Capture the cell that displays the provided text and extract its [X, Y] central coordinate. 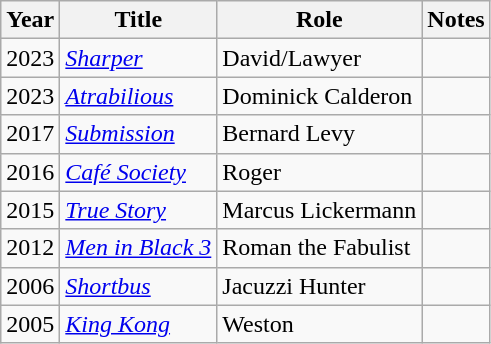
Men in Black 3 [138, 248]
Marcus Lickermann [320, 210]
2015 [30, 210]
2016 [30, 172]
Weston [320, 324]
2012 [30, 248]
Café Society [138, 172]
David/Lawyer [320, 58]
2005 [30, 324]
Title [138, 20]
Notes [456, 20]
King Kong [138, 324]
Jacuzzi Hunter [320, 286]
Roger [320, 172]
Atrabilious [138, 96]
Shortbus [138, 286]
2017 [30, 134]
Dominick Calderon [320, 96]
Roman the Fabulist [320, 248]
Year [30, 20]
Role [320, 20]
2006 [30, 286]
True Story [138, 210]
Sharper [138, 58]
Submission [138, 134]
Bernard Levy [320, 134]
